Search for the cell housing the specified text and yield its (x, y) center coordinate. 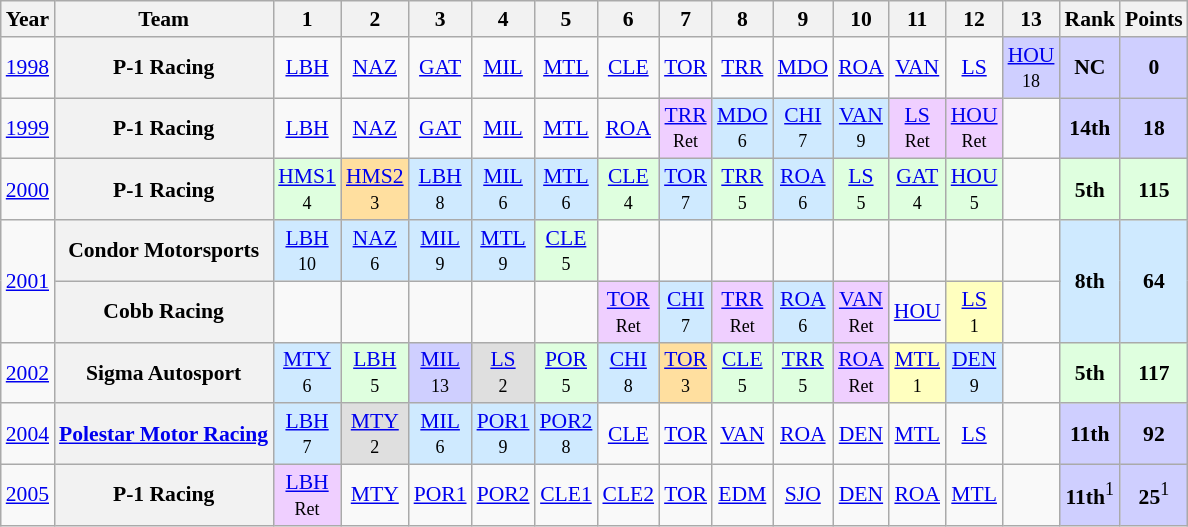
MIL9 (440, 250)
HMS14 (307, 190)
TRR (742, 68)
2000 (28, 190)
MTL1 (918, 372)
13 (1032, 19)
251 (1154, 496)
ROARet (861, 372)
MTY2 (375, 434)
TOR7 (686, 190)
CHI8 (628, 372)
VANRet (861, 312)
SJO (804, 496)
7 (686, 19)
LBH7 (307, 434)
Points (1154, 19)
11th1 (1090, 496)
3 (440, 19)
4 (504, 19)
MTY (375, 496)
18 (1154, 128)
11th (1090, 434)
Polestar Motor Racing (164, 434)
TOR3 (686, 372)
Team (164, 19)
14th (1090, 128)
115 (1154, 190)
NC (1090, 68)
POR1 (440, 496)
1 (307, 19)
LS2 (504, 372)
TORRet (628, 312)
2 (375, 19)
MDO (804, 68)
Sigma Autosport (164, 372)
POR19 (504, 434)
HMS23 (375, 190)
11 (918, 19)
LBH8 (440, 190)
Year (28, 19)
CLE2 (628, 496)
2004 (28, 434)
1998 (28, 68)
12 (974, 19)
LS1 (974, 312)
Condor Motorsports (164, 250)
117 (1154, 372)
LBH5 (375, 372)
MIL13 (440, 372)
8th (1090, 281)
CLE4 (628, 190)
NAZ6 (375, 250)
2005 (28, 496)
MTY6 (307, 372)
LBHRet (307, 496)
6 (628, 19)
9 (804, 19)
HOU18 (1032, 68)
10 (861, 19)
LSRet (918, 128)
DEN9 (974, 372)
92 (1154, 434)
HOU (918, 312)
HOU5 (974, 190)
MDO6 (742, 128)
VAN9 (861, 128)
2001 (28, 281)
0 (1154, 68)
64 (1154, 281)
POR5 (566, 372)
Rank (1090, 19)
MTL9 (504, 250)
2002 (28, 372)
LBH10 (307, 250)
HOURet (974, 128)
LS5 (861, 190)
EDM (742, 496)
8 (742, 19)
1999 (28, 128)
GAT4 (918, 190)
5 (566, 19)
CLE1 (566, 496)
POR28 (566, 434)
POR2 (504, 496)
Cobb Racing (164, 312)
MTL6 (566, 190)
